Determine the (x, y) coordinate at the center of the cell enclosing the given text.  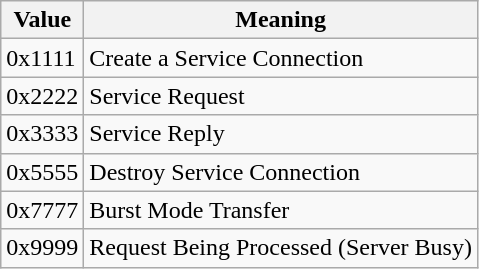
Service Reply (281, 134)
Request Being Processed (Server Busy) (281, 248)
Value (42, 20)
Meaning (281, 20)
0x3333 (42, 134)
Service Request (281, 96)
0x7777 (42, 210)
0x2222 (42, 96)
0x9999 (42, 248)
Destroy Service Connection (281, 172)
0x1111 (42, 58)
Create a Service Connection (281, 58)
0x5555 (42, 172)
Burst Mode Transfer (281, 210)
